Extract the (x, y) coordinate from the center of the cell holding the provided text.  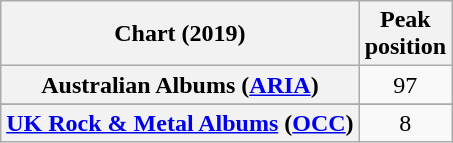
UK Rock & Metal Albums (OCC) (180, 123)
8 (405, 123)
Chart (2019) (180, 34)
97 (405, 85)
Australian Albums (ARIA) (180, 85)
Peakposition (405, 34)
